Return the (X, Y) coordinate for the center point of the cell that contains the specified text.  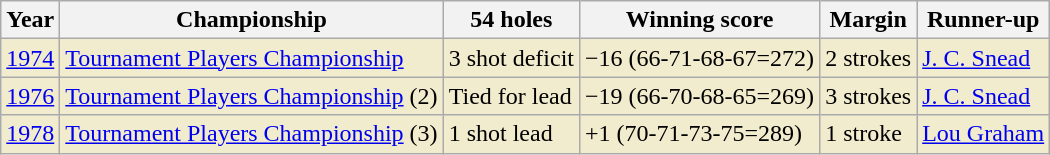
−16 (66-71-68-67=272) (700, 58)
1978 (30, 134)
Lou Graham (984, 134)
Margin (868, 20)
1 stroke (868, 134)
Winning score (700, 20)
3 shot deficit (511, 58)
Tournament Players Championship (252, 58)
3 strokes (868, 96)
Tied for lead (511, 96)
54 holes (511, 20)
1 shot lead (511, 134)
Tournament Players Championship (2) (252, 96)
Tournament Players Championship (3) (252, 134)
Runner-up (984, 20)
+1 (70-71-73-75=289) (700, 134)
Year (30, 20)
1974 (30, 58)
2 strokes (868, 58)
−19 (66-70-68-65=269) (700, 96)
Championship (252, 20)
1976 (30, 96)
